Return the (X, Y) coordinate for the center point of the cell that contains the specified text.  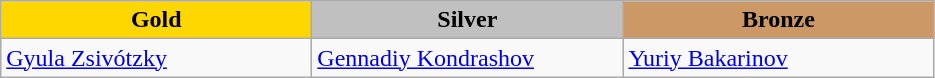
Gyula Zsivótzky (156, 58)
Yuriy Bakarinov (778, 58)
Gennadiy Kondrashov (468, 58)
Bronze (778, 20)
Silver (468, 20)
Gold (156, 20)
